Search for the cell housing the specified text and yield its (X, Y) center coordinate. 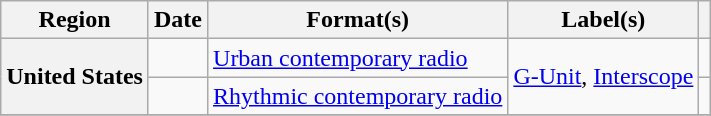
United States (75, 77)
Rhythmic contemporary radio (358, 96)
Urban contemporary radio (358, 58)
Label(s) (604, 20)
Format(s) (358, 20)
Date (178, 20)
G-Unit, Interscope (604, 77)
Region (75, 20)
